Output the [x, y] coordinate of the center of the cell containing the given text.  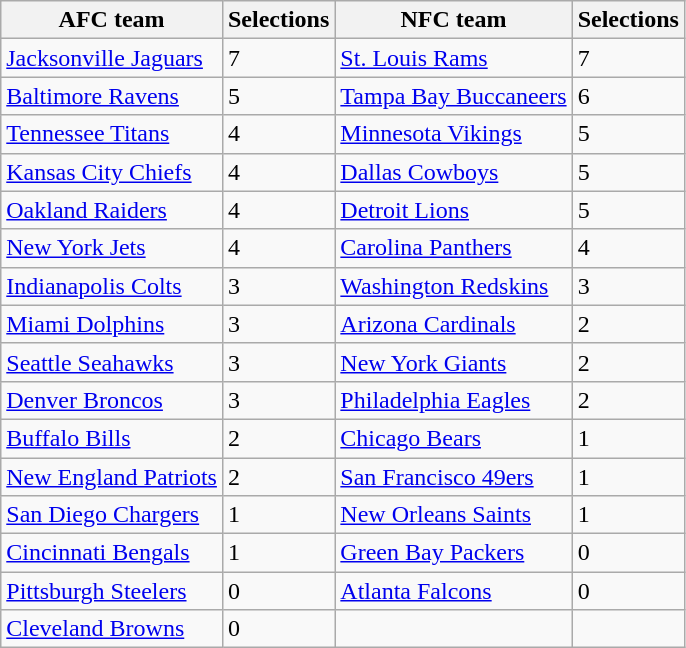
Tampa Bay Buccaneers [454, 96]
New York Giants [454, 362]
Dallas Cowboys [454, 172]
San Diego Chargers [112, 515]
Philadelphia Eagles [454, 400]
Pittsburgh Steelers [112, 591]
Minnesota Vikings [454, 134]
Detroit Lions [454, 210]
Denver Broncos [112, 400]
Buffalo Bills [112, 438]
Seattle Seahawks [112, 362]
Green Bay Packers [454, 553]
New England Patriots [112, 477]
Cleveland Browns [112, 629]
Tennessee Titans [112, 134]
Miami Dolphins [112, 324]
San Francisco 49ers [454, 477]
Jacksonville Jaguars [112, 58]
St. Louis Rams [454, 58]
AFC team [112, 20]
Carolina Panthers [454, 248]
Oakland Raiders [112, 210]
Chicago Bears [454, 438]
NFC team [454, 20]
Cincinnati Bengals [112, 553]
6 [628, 96]
Arizona Cardinals [454, 324]
New Orleans Saints [454, 515]
Washington Redskins [454, 286]
Kansas City Chiefs [112, 172]
Atlanta Falcons [454, 591]
Indianapolis Colts [112, 286]
New York Jets [112, 248]
Baltimore Ravens [112, 96]
